From the cell containing the given text, extract its center point as (X, Y) coordinate. 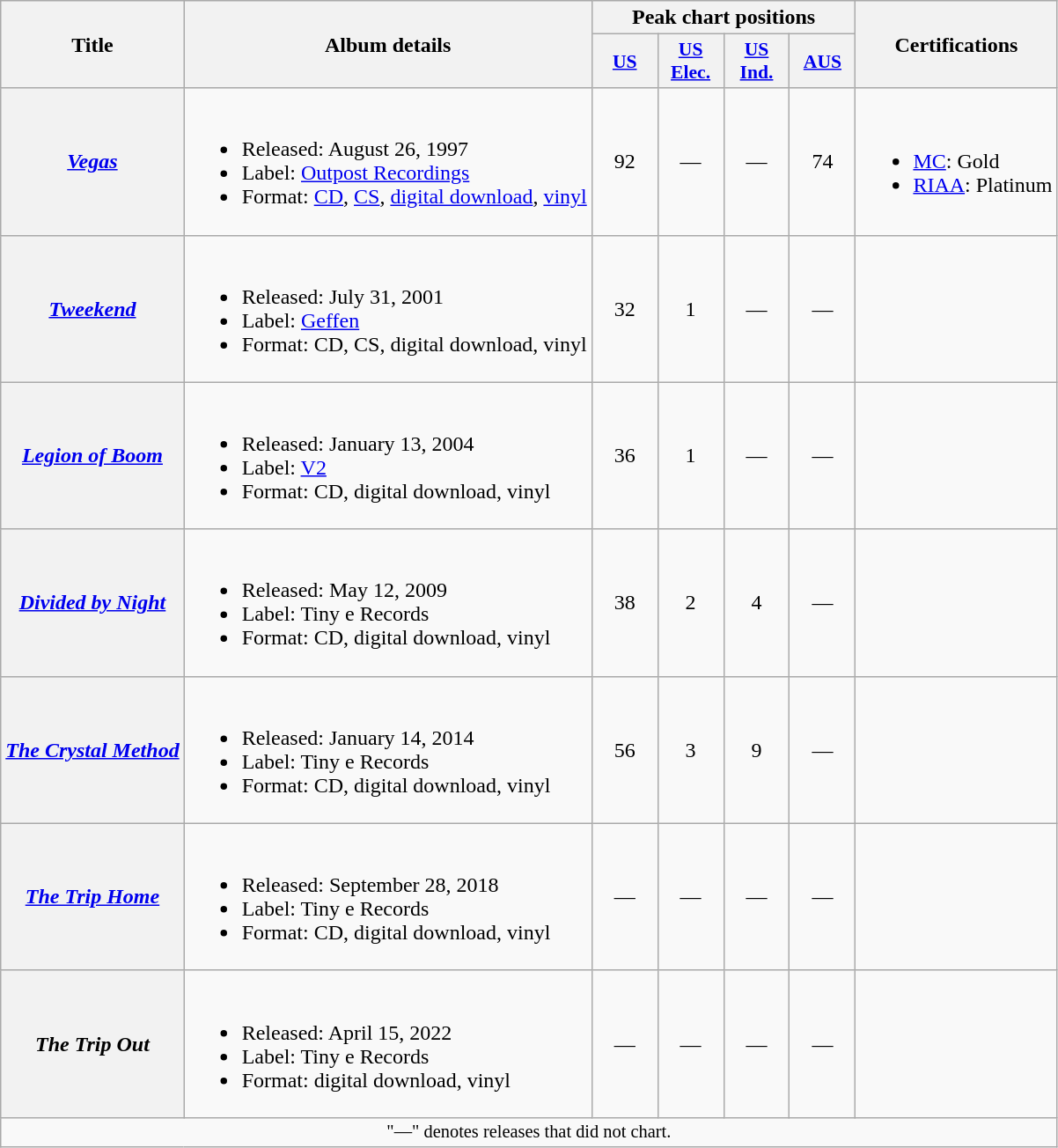
Certifications (956, 44)
Album details (387, 44)
Released: January 13, 2004Label: V2Format: CD, digital download, vinyl (387, 456)
Vegas (92, 162)
3 (690, 750)
Released: April 15, 2022Label: Tiny e RecordsFormat: digital download, vinyl (387, 1044)
The Trip Out (92, 1044)
US Ind. (757, 62)
4 (757, 602)
92 (625, 162)
Divided by Night (92, 602)
Released: May 12, 2009Label: Tiny e RecordsFormat: CD, digital download, vinyl (387, 602)
2 (690, 602)
US Elec. (690, 62)
MC: GoldRIAA: Platinum (956, 162)
38 (625, 602)
The Crystal Method (92, 750)
74 (822, 162)
Released: January 14, 2014Label: Tiny e RecordsFormat: CD, digital download, vinyl (387, 750)
US (625, 62)
Title (92, 44)
Tweekend (92, 308)
AUS (822, 62)
Peak chart positions (724, 18)
Released: September 28, 2018Label: Tiny e RecordsFormat: CD, digital download, vinyl (387, 896)
Released: July 31, 2001Label: GeffenFormat: CD, CS, digital download, vinyl (387, 308)
Released: August 26, 1997Label: Outpost RecordingsFormat: CD, CS, digital download, vinyl (387, 162)
"—" denotes releases that did not chart. (529, 1132)
36 (625, 456)
56 (625, 750)
Legion of Boom (92, 456)
9 (757, 750)
32 (625, 308)
The Trip Home (92, 896)
